Detect which cell encompasses the target text, then output its [X, Y] center coordinate. 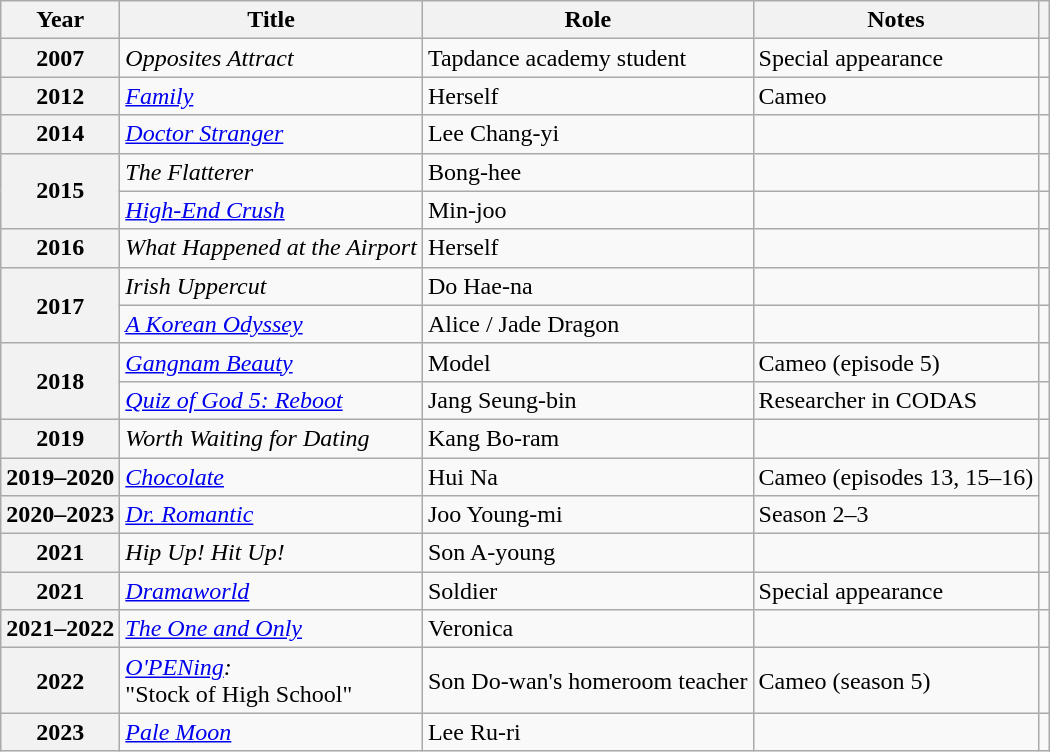
2022 [60, 680]
Lee Chang-yi [588, 134]
Title [272, 20]
Do Hae-na [588, 286]
Model [588, 362]
Cameo [896, 96]
The One and Only [272, 629]
Lee Ru-ri [588, 732]
Doctor Stranger [272, 134]
Veronica [588, 629]
2019–2020 [60, 477]
Worth Waiting for Dating [272, 438]
Dramaworld [272, 591]
Son Do-wan's homeroom teacher [588, 680]
2007 [60, 58]
What Happened at the Airport [272, 248]
2016 [60, 248]
Pale Moon [272, 732]
Cameo (episodes 13, 15–16) [896, 477]
Jang Seung-bin [588, 400]
Gangnam Beauty [272, 362]
Researcher in CODAS [896, 400]
Son A-young [588, 553]
2015 [60, 191]
Kang Bo-ram [588, 438]
Cameo (season 5) [896, 680]
Joo Young-mi [588, 515]
Family [272, 96]
2012 [60, 96]
Notes [896, 20]
Quiz of God 5: Reboot [272, 400]
Hui Na [588, 477]
Chocolate [272, 477]
Dr. Romantic [272, 515]
Hip Up! Hit Up! [272, 553]
Opposites Attract [272, 58]
2023 [60, 732]
Role [588, 20]
Tapdance academy student [588, 58]
Alice / Jade Dragon [588, 324]
Soldier [588, 591]
2017 [60, 305]
2018 [60, 381]
Min-joo [588, 210]
Cameo (episode 5) [896, 362]
Season 2–3 [896, 515]
2020–2023 [60, 515]
The Flatterer [272, 172]
2014 [60, 134]
2019 [60, 438]
Bong-hee [588, 172]
Year [60, 20]
Irish Uppercut [272, 286]
High-End Crush [272, 210]
A Korean Odyssey [272, 324]
O'PENing:"Stock of High School" [272, 680]
2021–2022 [60, 629]
